Search for the cell housing the specified text and yield its (X, Y) center coordinate. 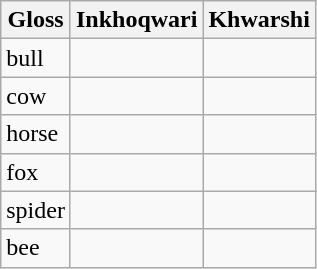
bee (36, 248)
spider (36, 210)
horse (36, 134)
fox (36, 172)
bull (36, 58)
cow (36, 96)
Gloss (36, 20)
Khwarshi (259, 20)
Inkhoqwari (136, 20)
